Locate the cell with the specified text and output its (x, y) center coordinate. 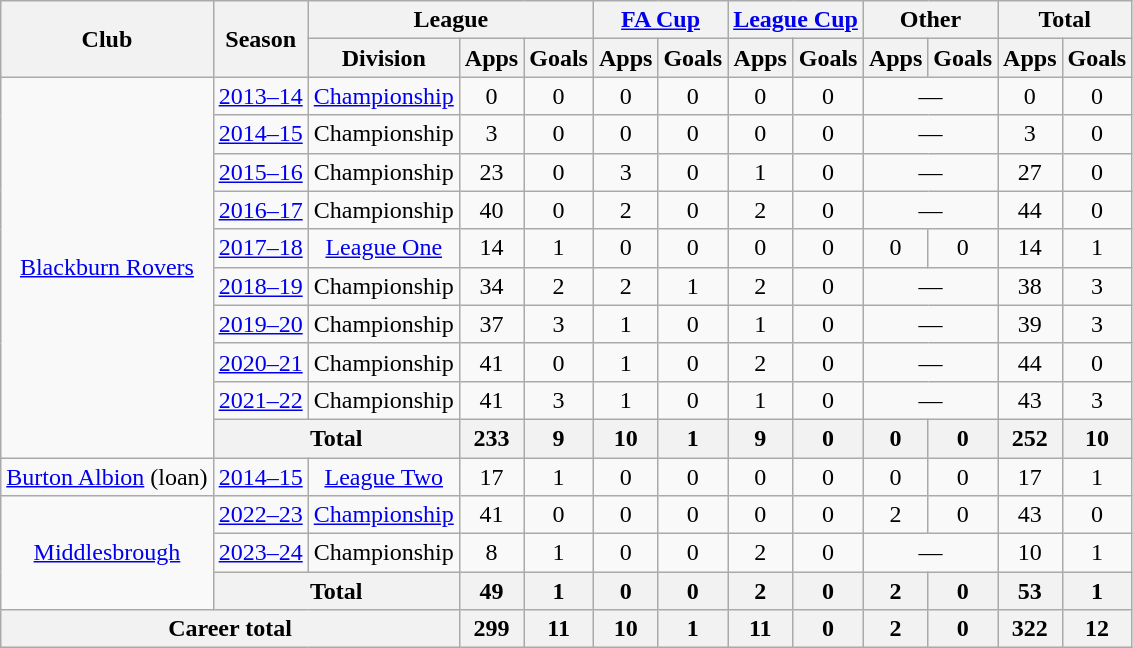
League One (384, 248)
12 (1097, 629)
2020–21 (260, 362)
2016–17 (260, 210)
322 (1030, 629)
Burton Albion (loan) (107, 477)
Blackburn Rovers (107, 268)
2013–14 (260, 96)
League Two (384, 477)
Division (384, 58)
39 (1030, 324)
Season (260, 39)
37 (491, 324)
2023–24 (260, 553)
8 (491, 553)
40 (491, 210)
Other (930, 20)
252 (1030, 438)
49 (491, 591)
FA Cup (660, 20)
233 (491, 438)
Middlesbrough (107, 553)
2015–16 (260, 172)
2022–23 (260, 515)
Club (107, 39)
Career total (230, 629)
League (450, 20)
38 (1030, 286)
27 (1030, 172)
2021–22 (260, 400)
2018–19 (260, 286)
2017–18 (260, 248)
34 (491, 286)
53 (1030, 591)
299 (491, 629)
2019–20 (260, 324)
League Cup (796, 20)
23 (491, 172)
